From the cell containing the given text, extract its center point as [X, Y] coordinate. 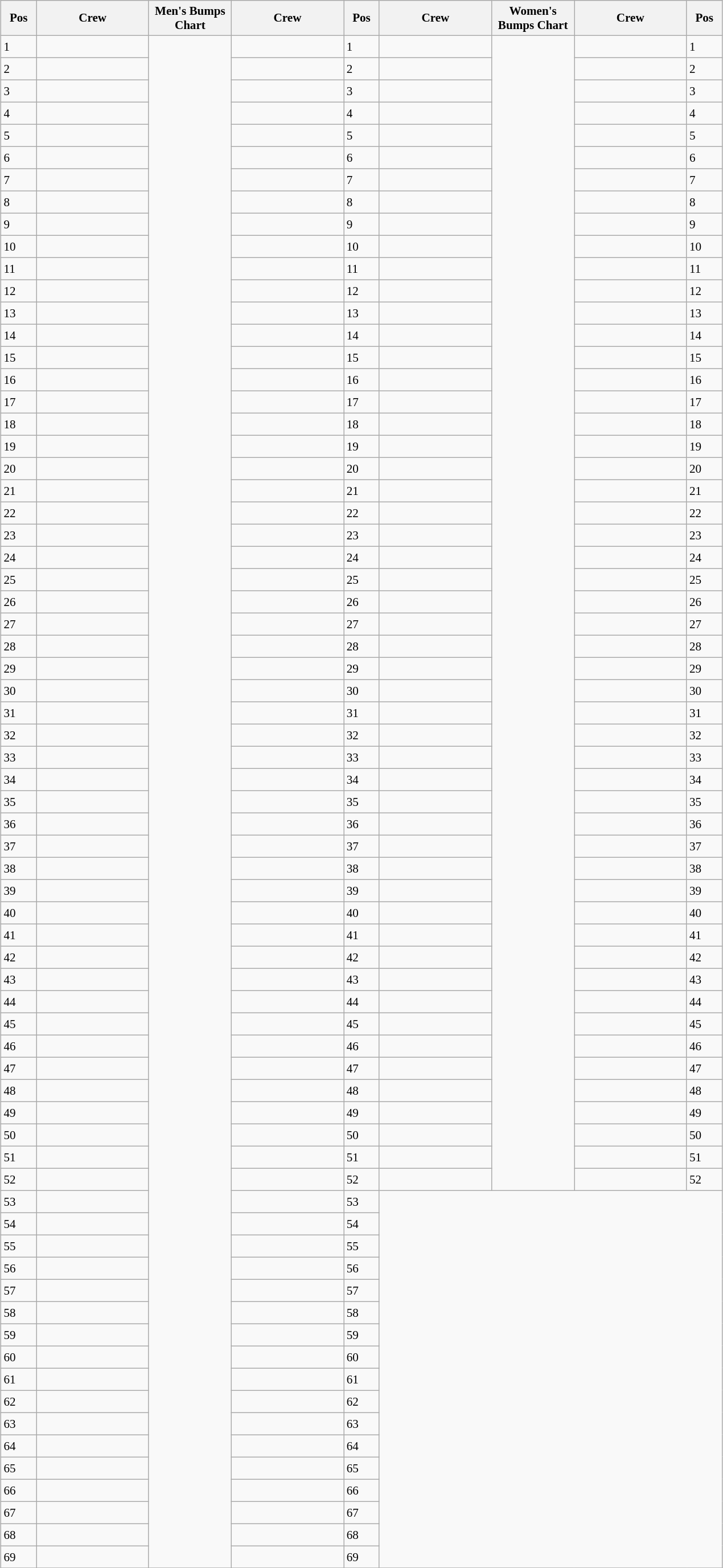
Men's Bumps Chart [190, 18]
Women's Bumps Chart [533, 18]
